For the text-containing cell, return its midpoint in (X, Y) coordinate format. 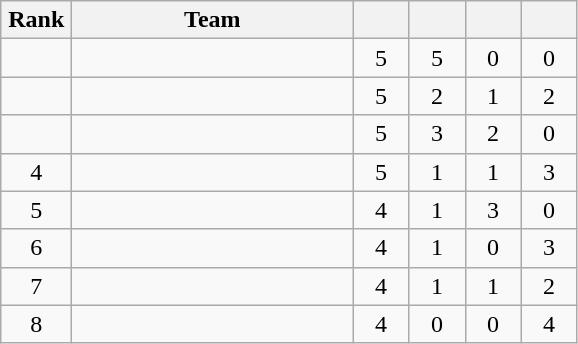
6 (36, 248)
8 (36, 324)
Rank (36, 20)
7 (36, 286)
Team (212, 20)
